Output the [X, Y] coordinate of the center of the cell containing the given text.  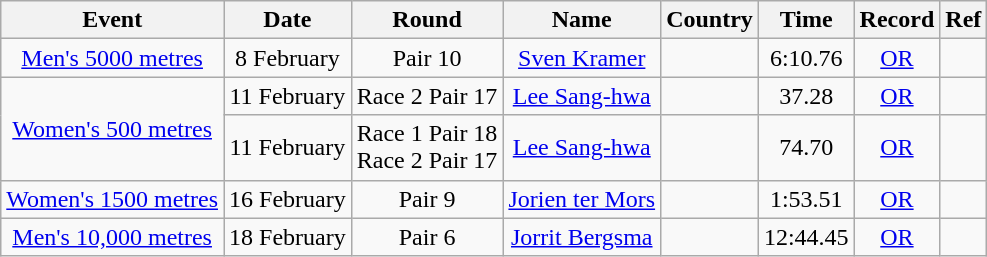
6:10.76 [806, 58]
Women's 500 metres [112, 128]
Pair 9 [427, 199]
18 February [288, 237]
Jorien ter Mors [582, 199]
12:44.45 [806, 237]
Name [582, 20]
Date [288, 20]
Sven Kramer [582, 58]
37.28 [806, 96]
Race 1 Pair 18Race 2 Pair 17 [427, 148]
Round [427, 20]
Event [112, 20]
Country [710, 20]
1:53.51 [806, 199]
Ref [964, 20]
16 February [288, 199]
Time [806, 20]
74.70 [806, 148]
8 February [288, 58]
Record [897, 20]
Pair 6 [427, 237]
Men's 5000 metres [112, 58]
Jorrit Bergsma [582, 237]
Men's 10,000 metres [112, 237]
Women's 1500 metres [112, 199]
Pair 10 [427, 58]
Race 2 Pair 17 [427, 96]
